Provide the (x, y) coordinate of the cell's center where the given text is located.  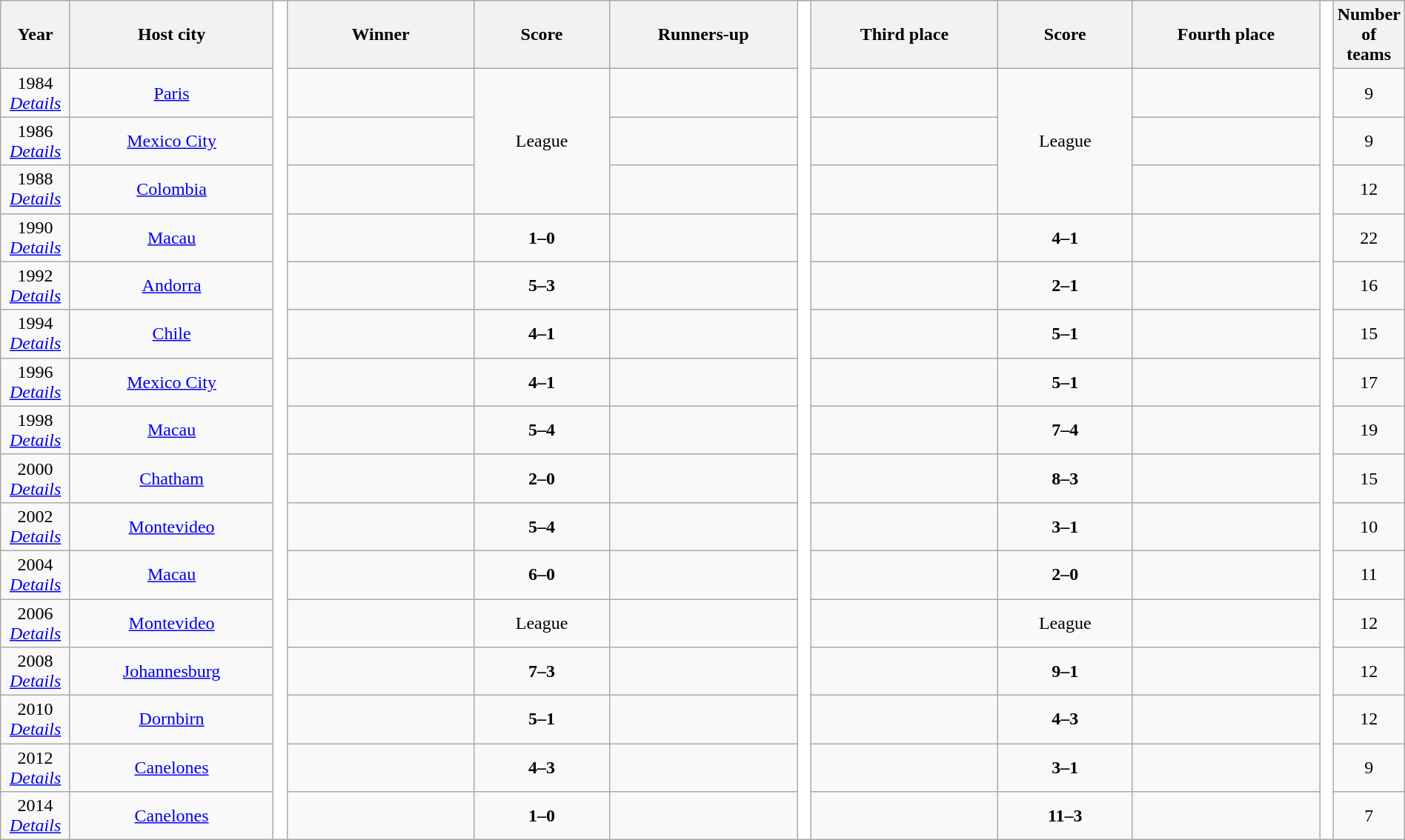
7–3 (542, 671)
Winner (381, 35)
8–3 (1065, 479)
1986 Details (36, 141)
2–1 (1065, 286)
2002 Details (36, 526)
Colombia (171, 190)
1994 Details (36, 333)
17 (1369, 382)
Chatham (171, 479)
Fourth place (1226, 35)
11 (1369, 575)
Number of teams (1369, 35)
1990 Details (36, 237)
9–1 (1065, 671)
1988 Details (36, 190)
1984 Details (36, 93)
22 (1369, 237)
2014 Details (36, 816)
Andorra (171, 286)
7–4 (1065, 430)
2012 Details (36, 767)
2008 Details (36, 671)
Chile (171, 333)
1998 Details (36, 430)
16 (1369, 286)
Host city (171, 35)
2004 Details (36, 575)
2000 Details (36, 479)
2010 Details (36, 720)
10 (1369, 526)
7 (1369, 816)
Year (36, 35)
Paris (171, 93)
Runners-up (703, 35)
Johannesburg (171, 671)
6–0 (542, 575)
Third place (905, 35)
Dornbirn (171, 720)
19 (1369, 430)
2006 Details (36, 622)
5–3 (542, 286)
1992 Details (36, 286)
11–3 (1065, 816)
1996 Details (36, 382)
